Capture the cell that displays the provided text and extract its (X, Y) central coordinate. 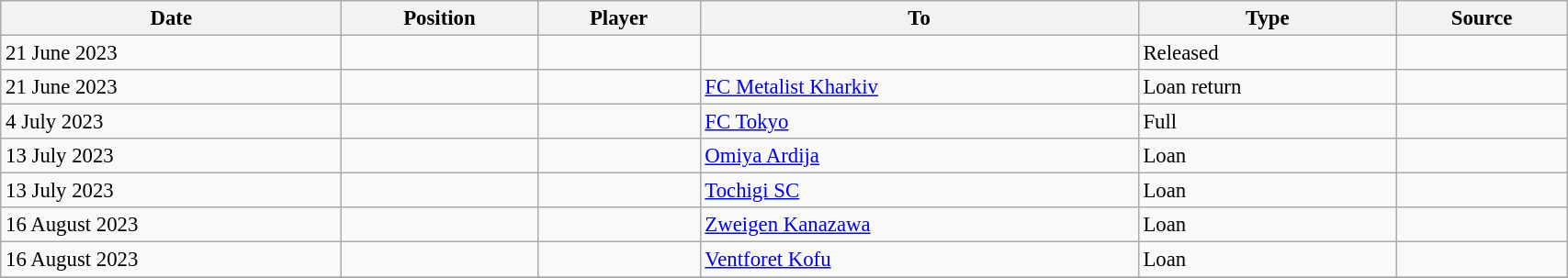
Released (1268, 53)
Source (1483, 18)
FC Metalist Kharkiv (919, 87)
Ventforet Kofu (919, 260)
Zweigen Kanazawa (919, 225)
Omiya Ardija (919, 156)
Tochigi SC (919, 191)
Date (171, 18)
Player (619, 18)
Full (1268, 122)
To (919, 18)
Type (1268, 18)
Loan return (1268, 87)
Position (439, 18)
4 July 2023 (171, 122)
FC Tokyo (919, 122)
